Determine the (X, Y) coordinate at the center of the cell enclosing the given text.  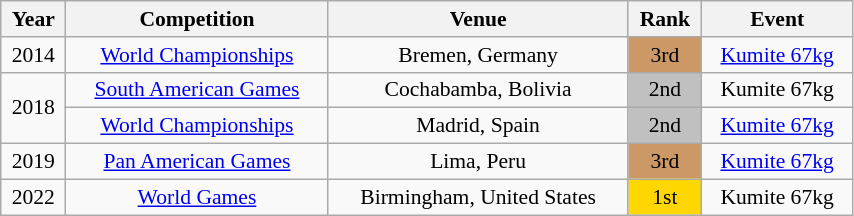
Rank (665, 19)
2022 (34, 197)
Competition (197, 19)
Madrid, Spain (478, 126)
South American Games (197, 90)
2019 (34, 162)
Cochabamba, Bolivia (478, 90)
Bremen, Germany (478, 55)
2018 (34, 108)
Venue (478, 19)
Event (778, 19)
2014 (34, 55)
Pan American Games (197, 162)
Year (34, 19)
Birmingham, United States (478, 197)
1st (665, 197)
Lima, Peru (478, 162)
World Games (197, 197)
